Pinpoint the cell where the given text exists, returning its [x, y] midpoint coordinate. 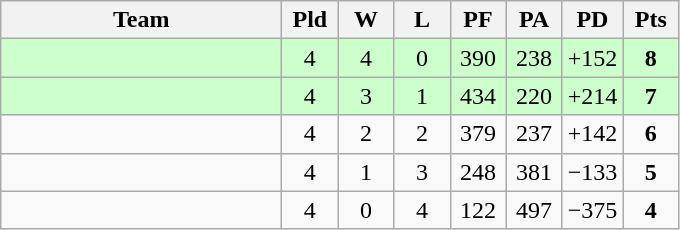
390 [478, 58]
PA [534, 20]
+152 [592, 58]
−375 [592, 210]
8 [651, 58]
Team [142, 20]
497 [534, 210]
+214 [592, 96]
Pts [651, 20]
237 [534, 134]
220 [534, 96]
434 [478, 96]
248 [478, 172]
5 [651, 172]
W [366, 20]
+142 [592, 134]
PF [478, 20]
381 [534, 172]
238 [534, 58]
7 [651, 96]
PD [592, 20]
Pld [310, 20]
6 [651, 134]
L [422, 20]
122 [478, 210]
−133 [592, 172]
379 [478, 134]
